Detect which cell encompasses the target text, then output its [X, Y] center coordinate. 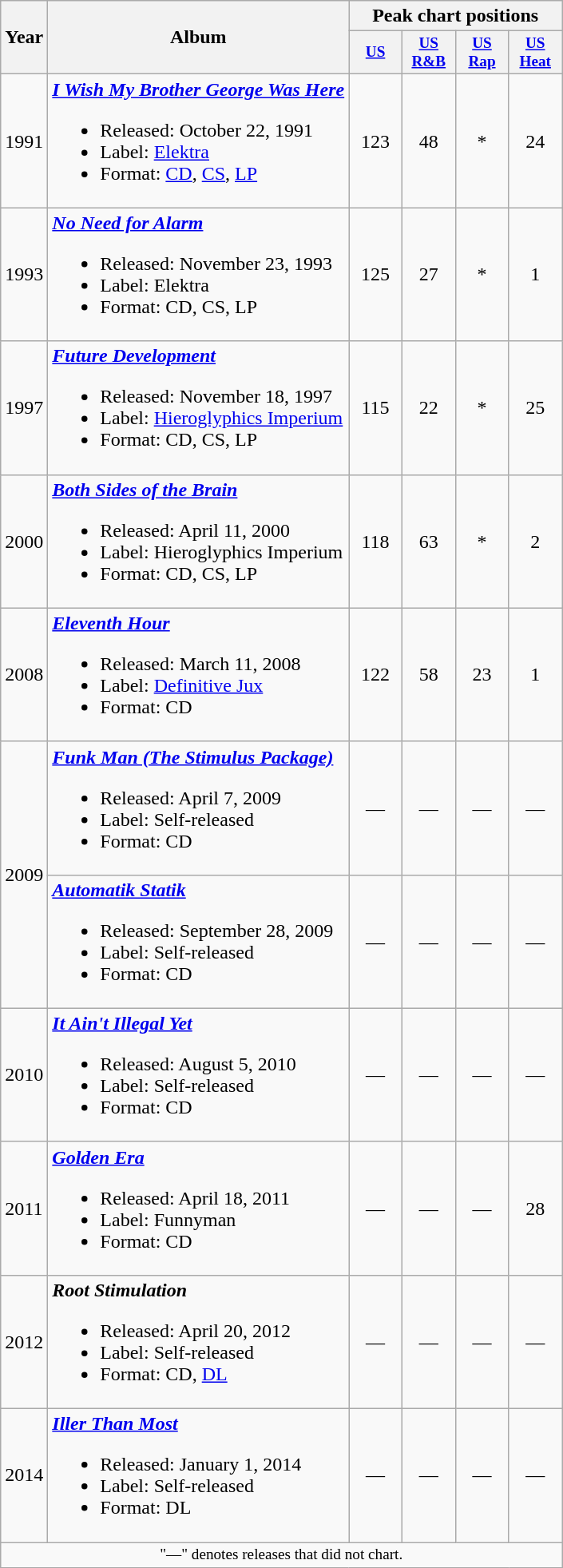
Future DevelopmentReleased: November 18, 1997Label: Hieroglyphics ImperiumFormat: CD, CS, LP [198, 407]
2009 [24, 875]
2010 [24, 1075]
125 [375, 275]
28 [535, 1208]
US Heat [535, 53]
Eleventh HourReleased: March 11, 2008Label: Definitive JuxFormat: CD [198, 674]
US [375, 53]
Year [24, 38]
27 [428, 275]
22 [428, 407]
1993 [24, 275]
Both Sides of the BrainReleased: April 11, 2000Label: Hieroglyphics ImperiumFormat: CD, CS, LP [198, 542]
24 [535, 141]
"—" denotes releases that did not chart. [281, 1555]
2000 [24, 542]
Album [198, 38]
2014 [24, 1476]
123 [375, 141]
It Ain't Illegal YetReleased: August 5, 2010Label: Self-releasedFormat: CD [198, 1075]
2012 [24, 1342]
1991 [24, 141]
I Wish My Brother George Was HereReleased: October 22, 1991Label: ElektraFormat: CD, CS, LP [198, 141]
122 [375, 674]
115 [375, 407]
Funk Man (The Stimulus Package)Released: April 7, 2009Label: Self-releasedFormat: CD [198, 808]
Peak chart positions [455, 16]
118 [375, 542]
Root StimulationReleased: April 20, 2012Label: Self-releasedFormat: CD, DL [198, 1342]
63 [428, 542]
US R&B [428, 53]
Golden EraReleased: April 18, 2011Label: FunnymanFormat: CD [198, 1208]
1997 [24, 407]
2 [535, 542]
48 [428, 141]
US Rap [482, 53]
No Need for AlarmReleased: November 23, 1993Label: ElektraFormat: CD, CS, LP [198, 275]
25 [535, 407]
2011 [24, 1208]
58 [428, 674]
2008 [24, 674]
Automatik StatikReleased: September 28, 2009Label: Self-releasedFormat: CD [198, 941]
Iller Than MostReleased: January 1, 2014Label: Self-releasedFormat: DL [198, 1476]
23 [482, 674]
